Return (X, Y) of the center of cell containing provided text 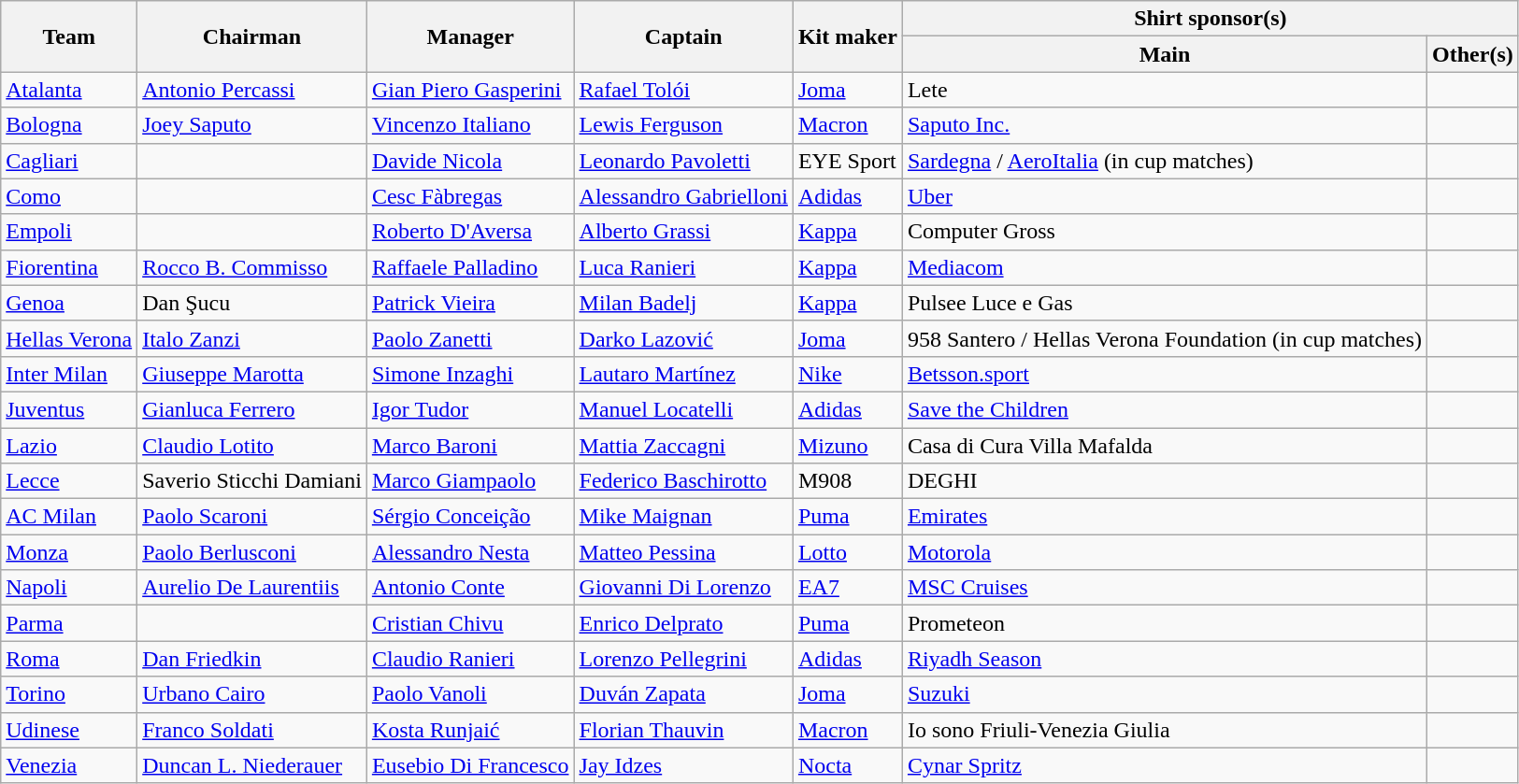
Cristian Chivu (470, 623)
Emirates (1165, 517)
Como (69, 196)
Genoa (69, 303)
Marco Baroni (470, 446)
Duván Zapata (683, 694)
Antonio Percassi (252, 90)
Venezia (69, 765)
Paolo Vanoli (470, 694)
M908 (847, 481)
Florian Thauvin (683, 730)
Luca Ranieri (683, 267)
Sérgio Conceição (470, 517)
Simone Inzaghi (470, 374)
Riyadh Season (1165, 659)
Captain (683, 36)
Atalanta (69, 90)
Matteo Pessina (683, 552)
Hellas Verona (69, 338)
Manager (470, 36)
Claudio Ranieri (470, 659)
Rafael Tolói (683, 90)
Lewis Ferguson (683, 125)
Paolo Berlusconi (252, 552)
Save the Children (1165, 409)
Casa di Cura Villa Mafalda (1165, 446)
Roberto D'Aversa (470, 232)
Italo Zanzi (252, 338)
Lotto (847, 552)
Prometeon (1165, 623)
Sardegna / AeroItalia (in cup matches) (1165, 161)
Shirt sponsor(s) (1210, 19)
Computer Gross (1165, 232)
Igor Tudor (470, 409)
Suzuki (1165, 694)
Aurelio De Laurentiis (252, 588)
Lorenzo Pellegrini (683, 659)
Darko Lazović (683, 338)
Mike Maignan (683, 517)
AC Milan (69, 517)
Empoli (69, 232)
Enrico Delprato (683, 623)
Mediacom (1165, 267)
Vincenzo Italiano (470, 125)
Alessandro Nesta (470, 552)
Rocco B. Commisso (252, 267)
Claudio Lotito (252, 446)
Cynar Spritz (1165, 765)
Giuseppe Marotta (252, 374)
Alessandro Gabrielloni (683, 196)
Federico Baschirotto (683, 481)
Urbano Cairo (252, 694)
Dan Şucu (252, 303)
Dan Friedkin (252, 659)
Saputo Inc. (1165, 125)
Paolo Scaroni (252, 517)
958 Santero / Hellas Verona Foundation (in cup matches) (1165, 338)
Manuel Locatelli (683, 409)
Cagliari (69, 161)
Torino (69, 694)
Antonio Conte (470, 588)
Kosta Runjaić (470, 730)
Mizuno (847, 446)
Lecce (69, 481)
Alberto Grassi (683, 232)
Inter Milan (69, 374)
Team (69, 36)
Parma (69, 623)
Lautaro Martínez (683, 374)
Napoli (69, 588)
Leonardo Pavoletti (683, 161)
Fiorentina (69, 267)
Gianluca Ferrero (252, 409)
Milan Badelj (683, 303)
Jay Idzes (683, 765)
Joey Saputo (252, 125)
Monza (69, 552)
Duncan L. Niederauer (252, 765)
Eusebio Di Francesco (470, 765)
Chairman (252, 36)
Roma (69, 659)
Nocta (847, 765)
Gian Piero Gasperini (470, 90)
EA7 (847, 588)
Davide Nicola (470, 161)
Nike (847, 374)
EYE Sport (847, 161)
Patrick Vieira (470, 303)
Giovanni Di Lorenzo (683, 588)
Uber (1165, 196)
Motorola (1165, 552)
Franco Soldati (252, 730)
Kit maker (847, 36)
Marco Giampaolo (470, 481)
Bologna (69, 125)
Udinese (69, 730)
Mattia Zaccagni (683, 446)
Cesc Fàbregas (470, 196)
MSC Cruises (1165, 588)
Io sono Friuli-Venezia Giulia (1165, 730)
Lazio (69, 446)
Other(s) (1473, 54)
Paolo Zanetti (470, 338)
Lete (1165, 90)
Betsson.sport (1165, 374)
Juventus (69, 409)
DEGHI (1165, 481)
Saverio Sticchi Damiani (252, 481)
Main (1165, 54)
Raffaele Palladino (470, 267)
Pulsee Luce e Gas (1165, 303)
